Output the (X, Y) coordinate of the center of the cell containing the given text.  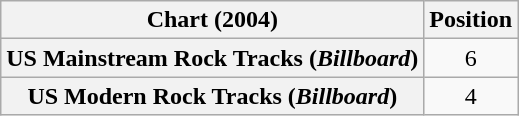
4 (471, 96)
US Mainstream Rock Tracks (Billboard) (212, 58)
US Modern Rock Tracks (Billboard) (212, 96)
Chart (2004) (212, 20)
Position (471, 20)
6 (471, 58)
